Extract the [x, y] coordinate from the center of the cell holding the provided text.  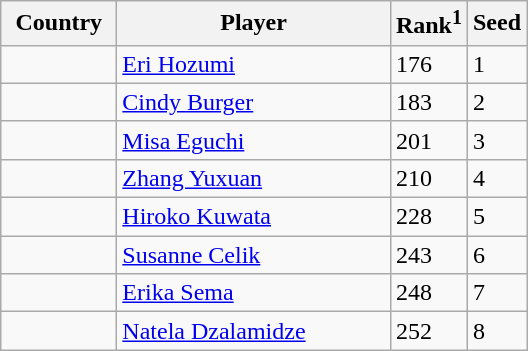
Seed [496, 24]
252 [428, 331]
228 [428, 217]
Zhang Yuxuan [254, 178]
8 [496, 331]
1 [496, 64]
Hiroko Kuwata [254, 217]
Player [254, 24]
201 [428, 140]
243 [428, 255]
Susanne Celik [254, 255]
210 [428, 178]
Erika Sema [254, 293]
7 [496, 293]
Rank1 [428, 24]
2 [496, 102]
4 [496, 178]
176 [428, 64]
3 [496, 140]
248 [428, 293]
6 [496, 255]
5 [496, 217]
Natela Dzalamidze [254, 331]
Cindy Burger [254, 102]
183 [428, 102]
Country [59, 24]
Misa Eguchi [254, 140]
Eri Hozumi [254, 64]
